Capture the cell that displays the provided text and extract its [X, Y] central coordinate. 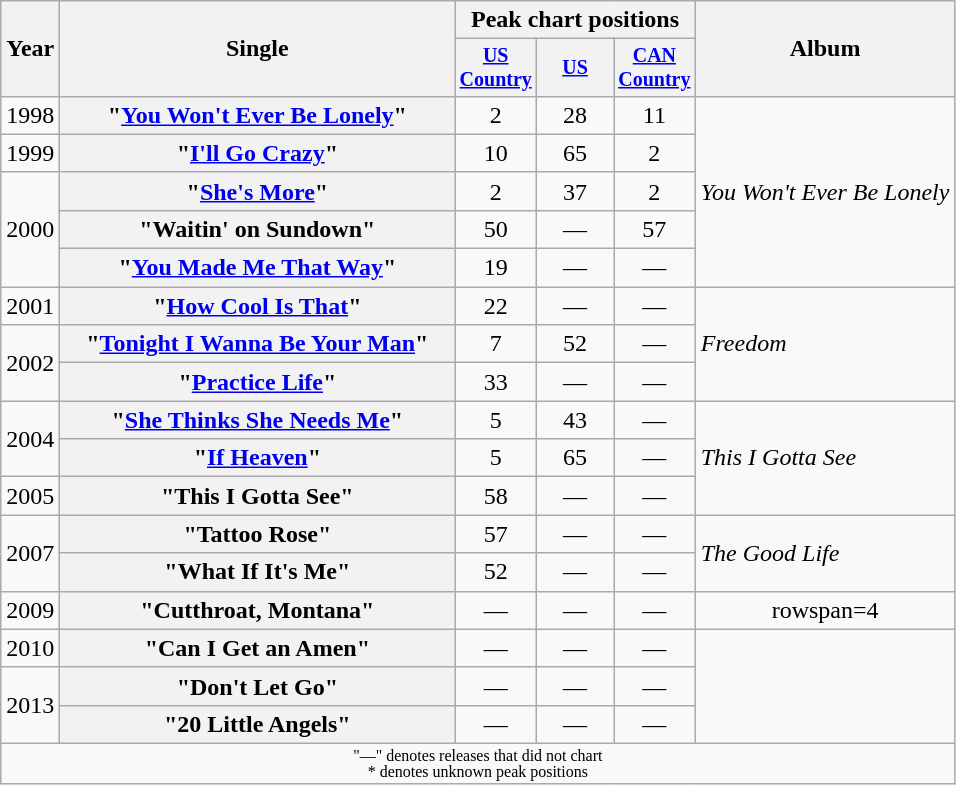
19 [496, 268]
"What If It's Me" [258, 572]
2013 [30, 705]
"Cutthroat, Montana" [258, 610]
This I Gotta See [825, 458]
2000 [30, 229]
"Tattoo Rose" [258, 534]
2002 [30, 363]
You Won't Ever Be Lonely [825, 191]
43 [576, 420]
1998 [30, 115]
22 [496, 306]
"If Heaven" [258, 458]
"You Made Me That Way" [258, 268]
2009 [30, 610]
2010 [30, 648]
37 [576, 191]
"This I Gotta See" [258, 496]
Year [30, 49]
"She Thinks She Needs Me" [258, 420]
58 [496, 496]
"She's More" [258, 191]
2005 [30, 496]
"How Cool Is That" [258, 306]
1999 [30, 153]
Freedom [825, 344]
"I'll Go Crazy" [258, 153]
Peak chart positions [575, 20]
"You Won't Ever Be Lonely" [258, 115]
"Practice Life" [258, 382]
2004 [30, 439]
7 [496, 344]
CAN Country [655, 68]
28 [576, 115]
Album [825, 49]
50 [496, 229]
10 [496, 153]
11 [655, 115]
"—" denotes releases that did not chart* denotes unknown peak positions [478, 764]
Single [258, 49]
"Don't Let Go" [258, 686]
The Good Life [825, 553]
2001 [30, 306]
33 [496, 382]
"Waitin' on Sundown" [258, 229]
"Can I Get an Amen" [258, 648]
"20 Little Angels" [258, 724]
US Country [496, 68]
"Tonight I Wanna Be Your Man" [258, 344]
2007 [30, 553]
rowspan=4 [825, 610]
US [576, 68]
